Identify which cell holds the provided text, then report its [x, y] central coordinate. 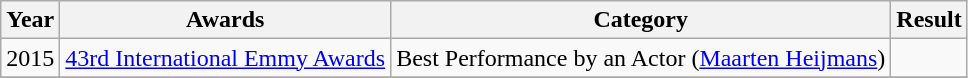
Awards [226, 20]
Year [30, 20]
Best Performance by an Actor (Maarten Heijmans) [641, 58]
Category [641, 20]
2015 [30, 58]
43rd International Emmy Awards [226, 58]
Result [929, 20]
